Provide the [x, y] coordinate of the cell's center where the given text is located.  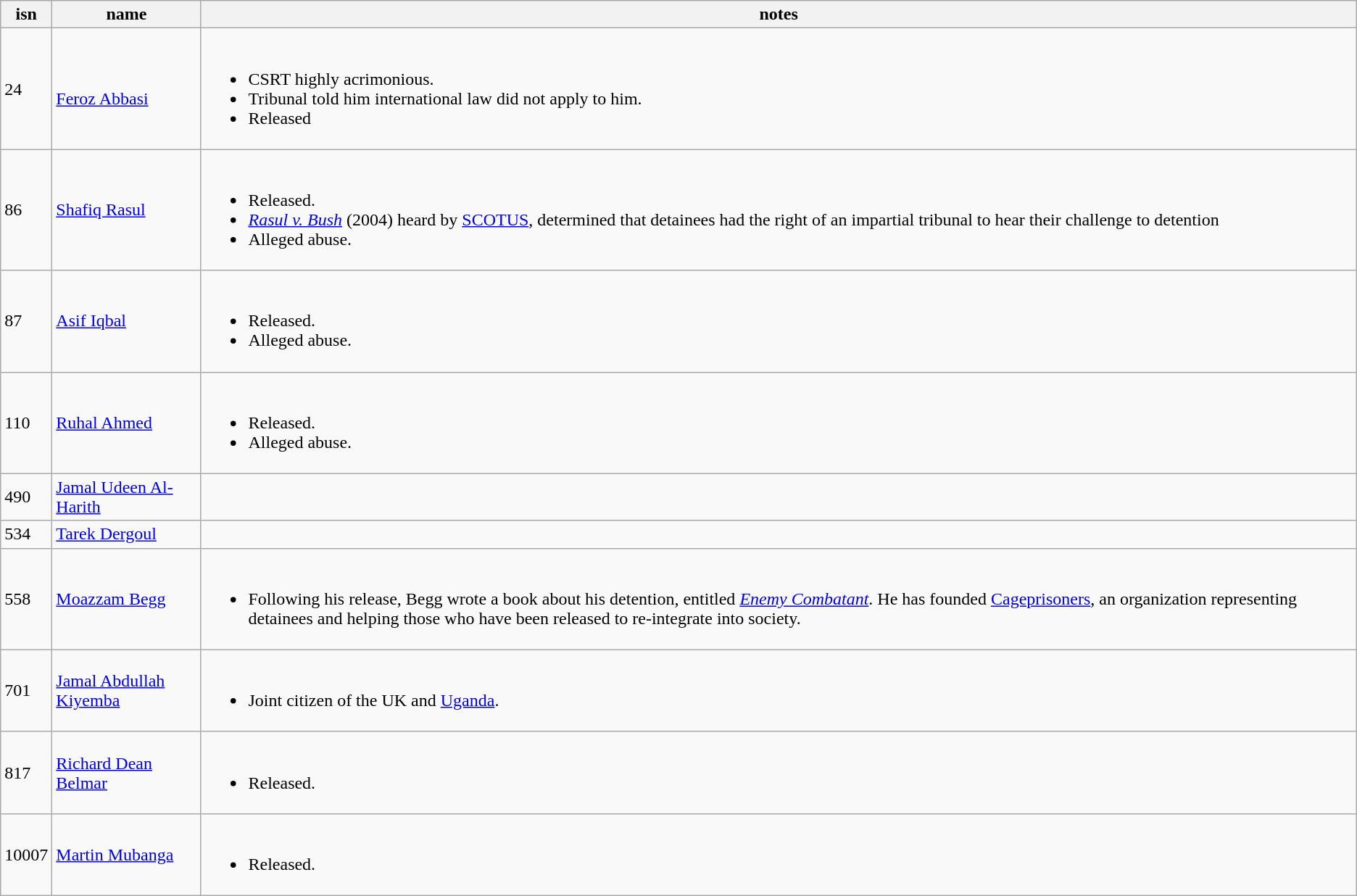
Shafiq Rasul [126, 210]
Jamal Abdullah Kiyemba [126, 690]
name [126, 14]
86 [26, 210]
534 [26, 534]
Joint citizen of the UK and Uganda. [779, 690]
Martin Mubanga [126, 854]
isn [26, 14]
Jamal Udeen Al-Harith [126, 497]
Tarek Dergoul [126, 534]
notes [779, 14]
Asif Iqbal [126, 321]
Moazzam Begg [126, 599]
701 [26, 690]
817 [26, 773]
10007 [26, 854]
490 [26, 497]
CSRT highly acrimonious.Tribunal told him international law did not apply to him.Released [779, 88]
558 [26, 599]
Richard Dean Belmar [126, 773]
Feroz Abbasi [126, 88]
24 [26, 88]
110 [26, 423]
87 [26, 321]
Ruhal Ahmed [126, 423]
